Determine the (X, Y) coordinate at the center of the cell enclosing the given text.  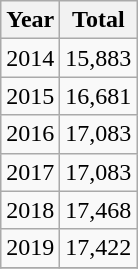
15,883 (98, 58)
2015 (30, 96)
Year (30, 20)
17,422 (98, 248)
2019 (30, 248)
2017 (30, 172)
2018 (30, 210)
16,681 (98, 96)
2016 (30, 134)
2014 (30, 58)
Total (98, 20)
17,468 (98, 210)
